For the text-containing cell, return its midpoint in (x, y) coordinate format. 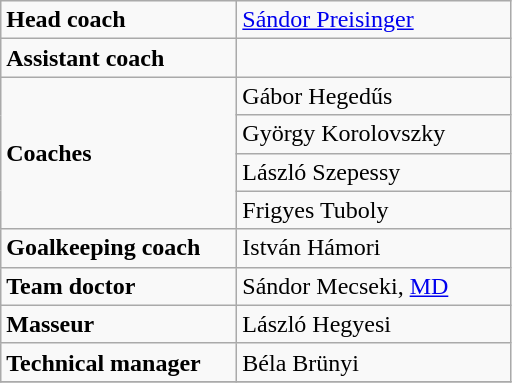
Goalkeeping coach (119, 248)
Head coach (119, 20)
Assistant coach (119, 58)
Technical manager (119, 362)
László Szepessy (374, 172)
Béla Brünyi (374, 362)
Sándor Mecseki, MD (374, 286)
István Hámori (374, 248)
Gábor Hegedűs (374, 96)
Coaches (119, 153)
Sándor Preisinger (374, 20)
Masseur (119, 324)
Frigyes Tuboly (374, 210)
László Hegyesi (374, 324)
Team doctor (119, 286)
György Korolovszky (374, 134)
